From the cell containing the given text, extract its center point as [x, y] coordinate. 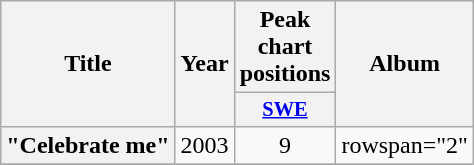
2003 [204, 145]
Peak chart positions [285, 47]
"Celebrate me" [88, 145]
SWE [285, 110]
Title [88, 64]
Album [405, 64]
9 [285, 145]
Year [204, 64]
rowspan="2" [405, 145]
